Return [X, Y] of the center of cell containing provided text 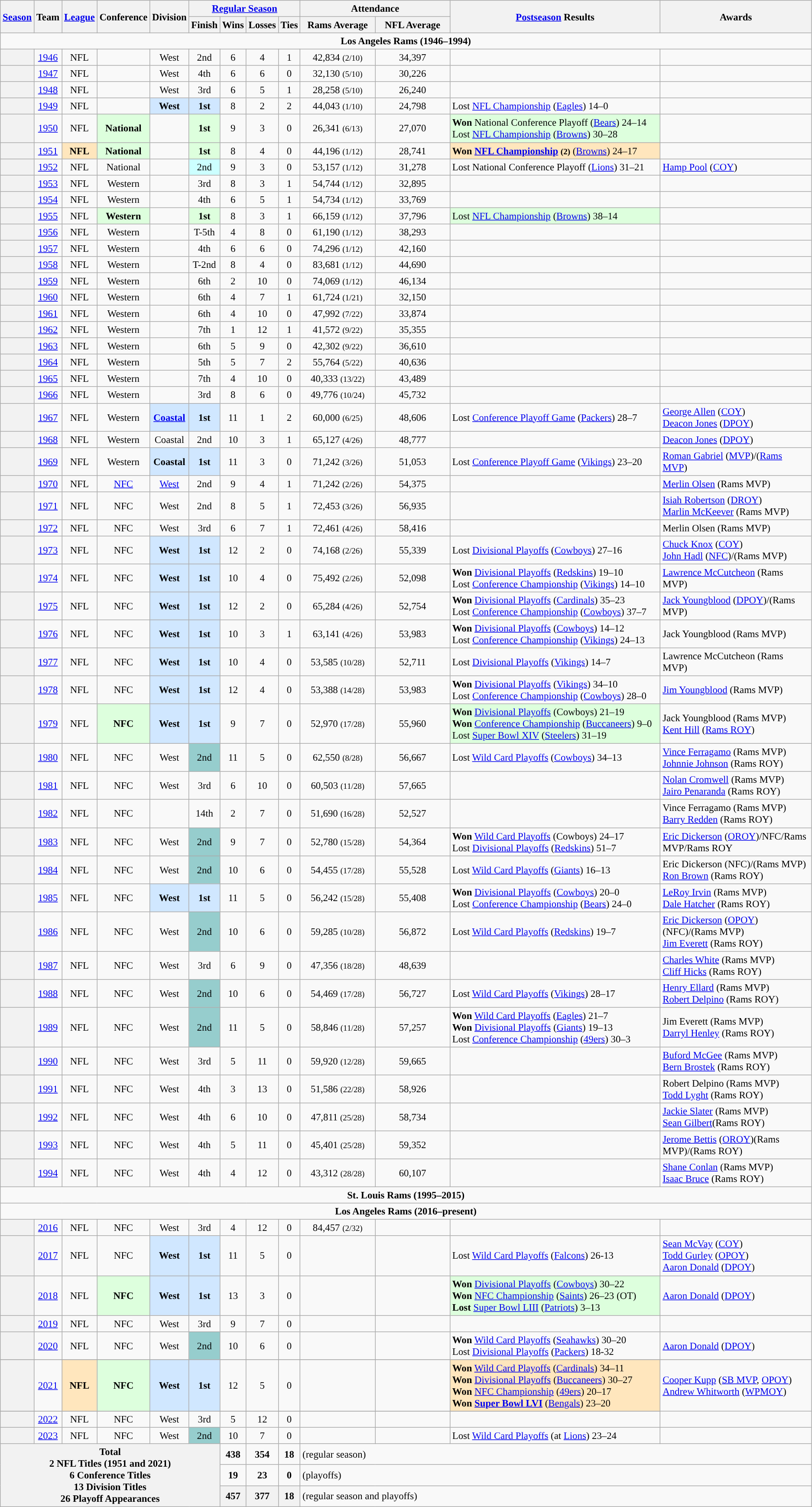
28,258 (5/10) [338, 90]
Season [17, 16]
Charles White (Rams MVP)Cliff Hicks (Rams ROY) [736, 966]
55,960 [412, 724]
Losses [262, 25]
(playoffs) [556, 1475]
45,732 [412, 395]
58,734 [412, 1117]
62,550 (8/28) [338, 758]
Vince Ferragamo (Rams MVP)Barry Redden (Rams ROY) [736, 814]
Won National Conference Playoff (Bears) 24–14Lost NFL Championship (Browns) 30–28 [555, 128]
49,776 (10/24) [338, 395]
1960 [48, 297]
Lost Wild Card Playoffs (at Lions) 23–24 [555, 1435]
55,408 [412, 898]
72,453 (3/26) [338, 506]
58,416 [412, 528]
Jack Youngblood (Rams MVP) [736, 635]
1959 [48, 281]
1984 [48, 869]
Lost Divisional Playoffs (Vikings) 14–7 [555, 662]
41,572 (9/22) [338, 330]
T-2nd [205, 265]
Roman Gabriel (MVP)/(Rams MVP) [736, 461]
Wins [233, 25]
Jim Everett (Rams MVP)Darryl Henley (Rams ROY) [736, 1027]
55,339 [412, 550]
Lost Conference Playoff Game (Vikings) 23–20 [555, 461]
2021 [48, 1385]
55,528 [412, 869]
42,302 (9/22) [338, 346]
57,665 [412, 785]
1989 [48, 1027]
38,293 [412, 232]
54,744 (1/12) [338, 183]
1977 [48, 662]
60,000 (6/25) [338, 417]
Lost Wild Card Playoffs (Cowboys) 34–13 [555, 758]
33,769 [412, 199]
19 [233, 1475]
354 [262, 1455]
56,872 [412, 931]
37,796 [412, 216]
47,811 (25/28) [338, 1117]
59,665 [412, 1061]
75,492 (2/26) [338, 578]
Won Wild Card Playoffs (Cowboys) 24–17Lost Divisional Playoffs (Redskins) 51–7 [555, 842]
Jim Youngblood (Rams MVP) [736, 690]
Eric Dickerson (NFC)/(Rams MVP)Ron Brown (Rams ROY) [736, 869]
43,312 (28/28) [338, 1173]
26,240 [412, 90]
27,070 [412, 128]
1973 [48, 550]
24,798 [412, 106]
56,667 [412, 758]
43,489 [412, 379]
1986 [48, 931]
1981 [48, 785]
51,586 (22/28) [338, 1089]
42,834 (2/10) [338, 58]
52,970 (17/28) [338, 724]
48,777 [412, 439]
Team [48, 16]
53,388 (14/28) [338, 690]
60,107 [412, 1173]
35,355 [412, 330]
Won NFL Championship (2) (Browns) 24–17 [555, 151]
54,375 [412, 484]
438 [233, 1455]
Lost Divisional Playoffs (Cowboys) 27–16 [555, 550]
Jerome Bettis (OROY)(Rams MVP)/(Rams ROY) [736, 1145]
1954 [48, 199]
2017 [48, 1256]
2020 [48, 1345]
Nolan Cromwell (Rams MVP)Jairo Penaranda (Rams ROY) [736, 785]
51,053 [412, 461]
Won Divisional Playoffs (Redskins) 19–10Lost Conference Championship (Vikings) 14–10 [555, 578]
55,764 (5/22) [338, 362]
1949 [48, 106]
1992 [48, 1117]
44,043 (1/10) [338, 106]
1975 [48, 606]
2018 [48, 1295]
NFL Average [412, 25]
59,285 (10/28) [338, 931]
League [80, 16]
1965 [48, 379]
45,401 (25/28) [338, 1145]
47,356 (18/28) [338, 966]
47,992 (7/22) [338, 314]
32,150 [412, 297]
1964 [48, 362]
1978 [48, 690]
Cooper Kupp (SB MVP, OPOY)Andrew Whitworth (WPMOY) [736, 1385]
54,734 (1/12) [338, 199]
Lost NFL Championship (Eagles) 14–0 [555, 106]
1946 [48, 58]
T-5th [205, 232]
56,242 (15/28) [338, 898]
54,364 [412, 842]
1970 [48, 484]
58,926 [412, 1089]
84,457 (2/32) [338, 1228]
56,935 [412, 506]
46,134 [412, 281]
1982 [48, 814]
Vince Ferragamo (Rams MVP)Johnnie Johnson (Rams ROY) [736, 758]
54,469 (17/28) [338, 993]
Won Divisional Playoffs (Cowboys) 21–19Won Conference Championship (Buccaneers) 9–0Lost Super Bowl XIV (Steelers) 31–19 [555, 724]
36,610 [412, 346]
48,639 [412, 966]
Eric Dickerson (OROY)/NFC/Rams MVP/Rams ROY [736, 842]
Won Divisional Playoffs (Cowboys) 30–22Won NFC Championship (Saints) 26–23 (OT) Lost Super Bowl LIII (Patriots) 3–13 [555, 1295]
LeRoy Irvin (Rams MVP)Dale Hatcher (Rams ROY) [736, 898]
Lost Wild Card Playoffs (Falcons) 26-13 [555, 1256]
1985 [48, 898]
26,341 (6/13) [338, 128]
83,681 (1/12) [338, 265]
Shane Conlan (Rams MVP)Isaac Bruce (Rams ROY) [736, 1173]
1957 [48, 248]
Jack Youngblood (DPOY)/(Rams MVP) [736, 606]
1988 [48, 993]
40,333 (13/22) [338, 379]
71,242 (3/26) [338, 461]
51,690 (16/28) [338, 814]
53,157 (1/12) [338, 167]
66,159 (1/12) [338, 216]
1952 [48, 167]
1972 [48, 528]
1967 [48, 417]
Jack Youngblood (Rams MVP)Kent Hill (Rams ROY) [736, 724]
1947 [48, 74]
59,920 (12/28) [338, 1061]
1948 [48, 90]
Conference [123, 16]
54,455 (17/28) [338, 869]
377 [262, 1496]
1991 [48, 1089]
30,226 [412, 74]
Buford McGee (Rams MVP)Bern Brostek (Rams ROY) [736, 1061]
Lost Wild Card Playoffs (Vikings) 28–17 [555, 993]
Eric Dickerson (OPOY)(NFC)/(Rams MVP)Jim Everett (Rams ROY) [736, 931]
5th [205, 362]
Awards [736, 16]
52,754 [412, 606]
2022 [48, 1419]
44,690 [412, 265]
34,397 [412, 58]
1987 [48, 966]
Won Divisional Playoffs (Vikings) 34–10Lost Conference Championship (Cowboys) 28–0 [555, 690]
St. Louis Rams (1995–2015) [406, 1195]
Won Wild Card Playoffs (Seahawks) 30–20Lost Divisional Playoffs (Packers) 18-32 [555, 1345]
1980 [48, 758]
56,727 [412, 993]
44,196 (1/12) [338, 151]
1962 [48, 330]
Los Angeles Rams (2016–present) [406, 1211]
32,130 (5/10) [338, 74]
65,284 (4/26) [338, 606]
52,711 [412, 662]
1950 [48, 128]
1953 [48, 183]
2019 [48, 1324]
(regular season) [556, 1455]
Total2 NFL Titles (1951 and 2021)6 Conference Titles13 Division Titles26 Playoff Appearances [110, 1475]
Rams Average [338, 25]
71,242 (2/26) [338, 484]
1969 [48, 461]
Hamp Pool (COY) [736, 167]
1951 [48, 151]
1956 [48, 232]
23 [262, 1475]
Jackie Slater (Rams MVP)Sean Gilbert(Rams ROY) [736, 1117]
Los Angeles Rams (1946–1994) [406, 41]
Deacon Jones (DPOY) [736, 439]
1971 [48, 506]
74,069 (1/12) [338, 281]
1990 [48, 1061]
1983 [48, 842]
Finish [205, 25]
52,527 [412, 814]
52,098 [412, 578]
Chuck Knox (COY)John Hadl (NFC)/(Rams MVP) [736, 550]
1976 [48, 635]
57,257 [412, 1027]
33,874 [412, 314]
Lost Wild Card Playoffs (Giants) 16–13 [555, 869]
1974 [48, 578]
Ties [289, 25]
1993 [48, 1145]
Won Divisional Playoffs (Cardinals) 35–23Lost Conference Championship (Cowboys) 37–7 [555, 606]
52,780 (15/28) [338, 842]
31,278 [412, 167]
32,895 [412, 183]
14th [205, 814]
53,585 (10/28) [338, 662]
28,741 [412, 151]
Won Wild Card Playoffs (Eagles) 21–7Won Divisional Playoffs (Giants) 19–13Lost Conference Championship (49ers) 30–3 [555, 1027]
457 [233, 1496]
42,160 [412, 248]
2023 [48, 1435]
59,352 [412, 1145]
1968 [48, 439]
63,141 (4/26) [338, 635]
2016 [48, 1228]
1958 [48, 265]
1979 [48, 724]
61,724 (1/21) [338, 297]
Won Divisional Playoffs (Cowboys) 14–12Lost Conference Championship (Vikings) 24–13 [555, 635]
Won Divisional Playoffs (Cowboys) 20–0Lost Conference Championship (Bears) 24–0 [555, 898]
Robert Delpino (Rams MVP)Todd Lyght (Rams ROY) [736, 1089]
1955 [48, 216]
Sean McVay (COY)Todd Gurley (OPOY) Aaron Donald (DPOY) [736, 1256]
Division [169, 16]
74,168 (2/26) [338, 550]
George Allen (COY)Deacon Jones (DPOY) [736, 417]
Lost Conference Playoff Game (Packers) 28–7 [555, 417]
58,846 (11/28) [338, 1027]
40,636 [412, 362]
Isiah Robertson (DROY)Marlin McKeever (Rams MVP) [736, 506]
Regular Season [244, 9]
Henry Ellard (Rams MVP)Robert Delpino (Rams ROY) [736, 993]
72,461 (4/26) [338, 528]
Postseason Results [555, 16]
1966 [48, 395]
60,503 (11/28) [338, 785]
74,296 (1/12) [338, 248]
1961 [48, 314]
Lost NFL Championship (Browns) 38–14 [555, 216]
48,606 [412, 417]
(regular season and playoffs) [556, 1496]
61,190 (1/12) [338, 232]
65,127 (4/26) [338, 439]
1963 [48, 346]
Lost Wild Card Playoffs (Redskins) 19–7 [555, 931]
Lost National Conference Playoff (Lions) 31–21 [555, 167]
Attendance [375, 9]
1994 [48, 1173]
